Pinpoint the cell where the given text exists, returning its (x, y) midpoint coordinate. 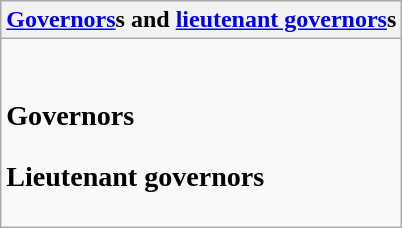
GovernorsLieutenant governors (202, 133)
Governorss and lieutenant governorss (202, 20)
